Identify which cell holds the provided text, then report its [x, y] central coordinate. 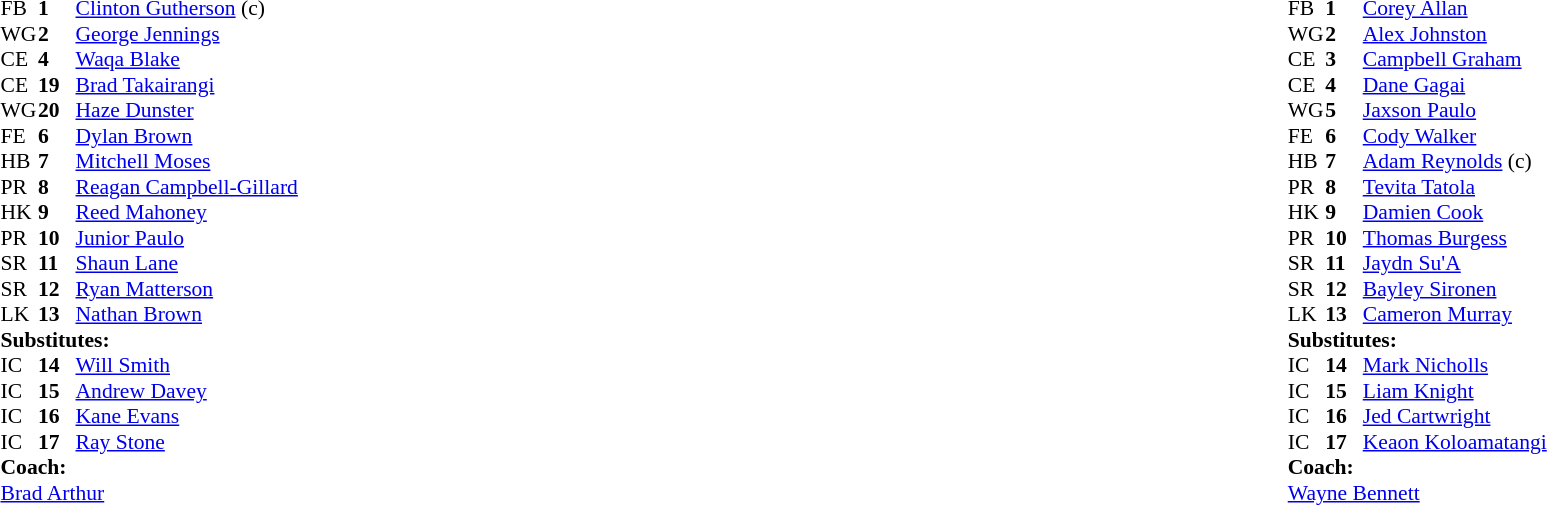
Mark Nicholls [1455, 365]
Keaon Koloamatangi [1455, 442]
Cameron Murray [1455, 315]
Damien Cook [1455, 213]
Dylan Brown [187, 136]
Thomas Burgess [1455, 238]
Mitchell Moses [187, 161]
Ryan Matterson [187, 289]
Liam Knight [1455, 391]
Tevita Tatola [1455, 187]
Adam Reynolds (c) [1455, 161]
Brad Takairangi [187, 85]
Alex Johnston [1455, 34]
19 [57, 85]
5 [1344, 111]
3 [1344, 59]
Dane Gagai [1455, 85]
Jaxson Paulo [1455, 111]
Haze Dunster [187, 111]
Cody Walker [1455, 136]
Andrew Davey [187, 391]
Waqa Blake [187, 59]
Jed Cartwright [1455, 417]
Reed Mahoney [187, 213]
Junior Paulo [187, 238]
Shaun Lane [187, 263]
Bayley Sironen [1455, 289]
Campbell Graham [1455, 59]
20 [57, 111]
George Jennings [187, 34]
Jaydn Su'A [1455, 263]
Nathan Brown [187, 315]
Reagan Campbell-Gillard [187, 187]
Kane Evans [187, 417]
Ray Stone [187, 442]
Will Smith [187, 365]
